Locate the cell with the specified text and output its [x, y] center coordinate. 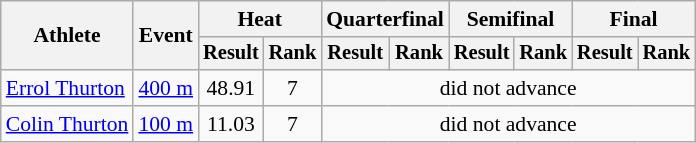
48.91 [231, 88]
400 m [166, 88]
Semifinal [510, 19]
11.03 [231, 124]
Heat [260, 19]
Colin Thurton [68, 124]
Athlete [68, 36]
Final [634, 19]
Quarterfinal [385, 19]
Event [166, 36]
100 m [166, 124]
Errol Thurton [68, 88]
